Pinpoint the cell where the given text exists, returning its (X, Y) midpoint coordinate. 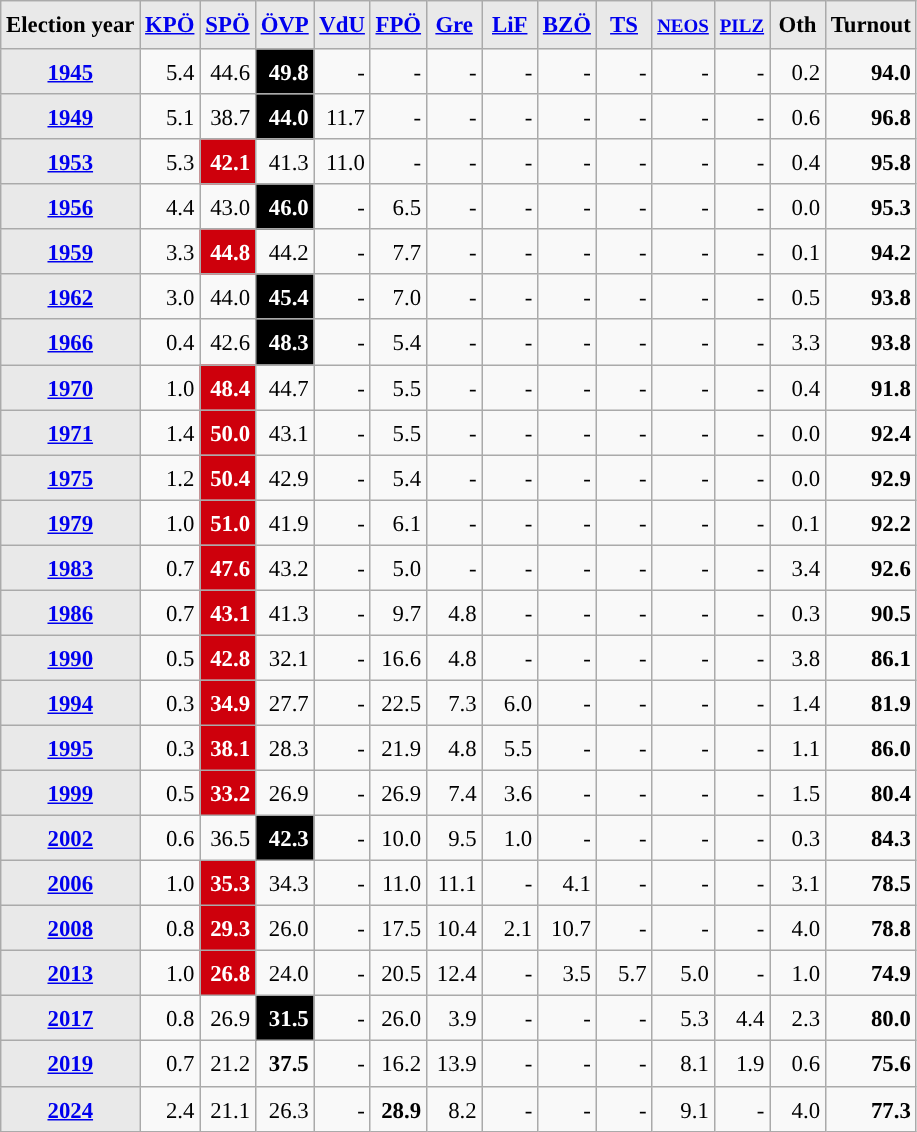
2024 (70, 1108)
28.9 (398, 1108)
29.3 (228, 928)
1970 (70, 388)
Oth (798, 25)
26.3 (284, 1108)
3.0 (170, 296)
31.5 (284, 1018)
1983 (70, 568)
1949 (70, 116)
1990 (70, 658)
32.1 (284, 658)
78.5 (870, 884)
6.5 (398, 206)
2.4 (170, 1108)
1956 (70, 206)
90.5 (870, 612)
1995 (70, 748)
43.0 (228, 206)
Gre (454, 25)
3.6 (510, 794)
NEOS (683, 25)
33.2 (228, 794)
42.6 (228, 342)
22.5 (398, 702)
7.3 (454, 702)
ÖVP (284, 25)
43.2 (284, 568)
92.2 (870, 522)
3.8 (798, 658)
1.2 (170, 478)
1.5 (798, 794)
35.3 (228, 884)
10.0 (398, 838)
38.1 (228, 748)
1975 (70, 478)
1971 (70, 432)
42.8 (228, 658)
50.4 (228, 478)
21.9 (398, 748)
84.3 (870, 838)
8.2 (454, 1108)
1999 (70, 794)
96.8 (870, 116)
47.6 (228, 568)
37.5 (284, 1064)
94.2 (870, 252)
2002 (70, 838)
3.1 (798, 884)
9.1 (683, 1108)
6.0 (510, 702)
21.1 (228, 1108)
2008 (70, 928)
12.4 (454, 974)
1966 (70, 342)
28.3 (284, 748)
FPÖ (398, 25)
13.9 (454, 1064)
7.0 (398, 296)
TS (624, 25)
9.5 (454, 838)
3.4 (798, 568)
17.5 (398, 928)
Election year (70, 25)
41.9 (284, 522)
44.2 (284, 252)
48.4 (228, 388)
92.6 (870, 568)
27.7 (284, 702)
95.3 (870, 206)
86.0 (870, 748)
24.0 (284, 974)
80.4 (870, 794)
77.3 (870, 1108)
2019 (70, 1064)
1945 (70, 72)
16.2 (398, 1064)
PILZ (742, 25)
3.9 (454, 1018)
16.6 (398, 658)
1.9 (742, 1064)
3.5 (568, 974)
2017 (70, 1018)
7.4 (454, 794)
10.4 (454, 928)
KPÖ (170, 25)
80.0 (870, 1018)
1994 (70, 702)
1953 (70, 162)
4.1 (568, 884)
SPÖ (228, 25)
Turnout (870, 25)
10.7 (568, 928)
1.1 (798, 748)
44.6 (228, 72)
42.3 (284, 838)
42.1 (228, 162)
7.7 (398, 252)
34.3 (284, 884)
0.2 (798, 72)
2006 (70, 884)
26.8 (228, 974)
34.9 (228, 702)
74.9 (870, 974)
1959 (70, 252)
2.1 (510, 928)
5.7 (624, 974)
92.9 (870, 478)
11.1 (454, 884)
48.3 (284, 342)
44.7 (284, 388)
38.7 (228, 116)
LiF (510, 25)
50.0 (228, 432)
21.2 (228, 1064)
78.8 (870, 928)
2.3 (798, 1018)
49.8 (284, 72)
VdU (342, 25)
1962 (70, 296)
9.7 (398, 612)
95.8 (870, 162)
44.8 (228, 252)
91.8 (870, 388)
51.0 (228, 522)
92.4 (870, 432)
11.7 (342, 116)
BZÖ (568, 25)
5.1 (170, 116)
75.6 (870, 1064)
86.1 (870, 658)
8.1 (683, 1064)
45.4 (284, 296)
2013 (70, 974)
42.9 (284, 478)
1986 (70, 612)
46.0 (284, 206)
1979 (70, 522)
20.5 (398, 974)
81.9 (870, 702)
94.0 (870, 72)
6.1 (398, 522)
36.5 (228, 838)
